Identify which cell holds the provided text, then report its (X, Y) central coordinate. 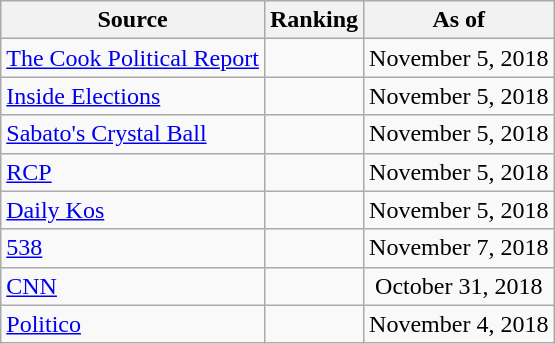
The Cook Political Report (133, 58)
Politico (133, 324)
Sabato's Crystal Ball (133, 134)
Inside Elections (133, 96)
Ranking (314, 20)
November 4, 2018 (459, 324)
Daily Kos (133, 210)
CNN (133, 286)
October 31, 2018 (459, 286)
RCP (133, 172)
As of (459, 20)
538 (133, 248)
November 7, 2018 (459, 248)
Source (133, 20)
